Scan for the cell matching the given text and deliver its [x, y] coordinate at center. 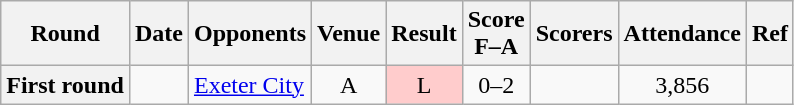
Result [424, 34]
Opponents [250, 34]
Attendance [682, 34]
Date [158, 34]
Scorers [574, 34]
Round [66, 34]
3,856 [682, 85]
Ref [770, 34]
L [424, 85]
ScoreF–A [496, 34]
0–2 [496, 85]
First round [66, 85]
Exeter City [250, 85]
A [349, 85]
Venue [349, 34]
